Extract the [x, y] coordinate from the center of the cell holding the provided text.  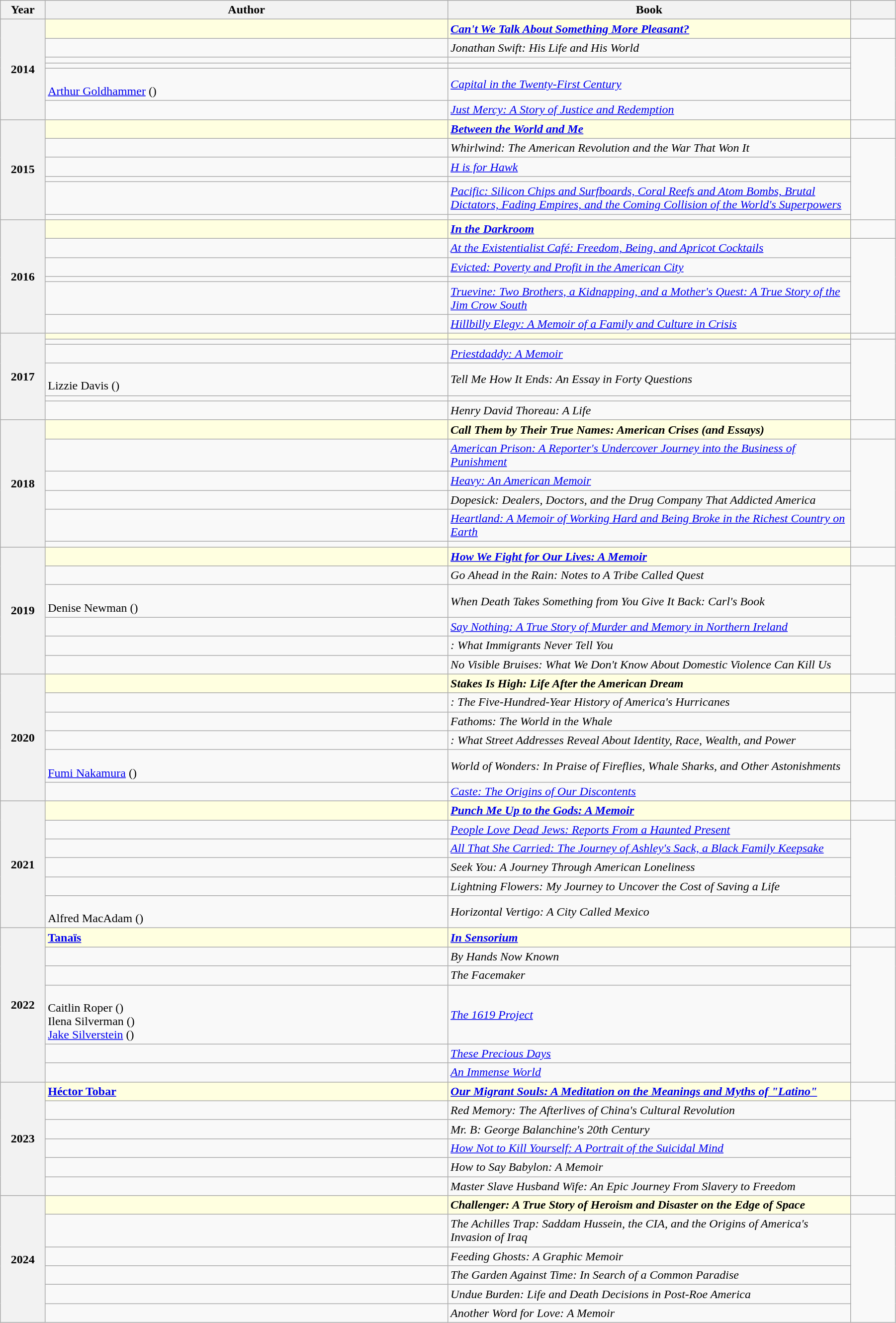
The Achilles Trap: Saddam Hussein, the CIA, and the Origins of America's Invasion of Iraq [649, 1230]
Just Mercy: A Story of Justice and Redemption [649, 110]
American Prison: A Reporter's Undercover Journey into the Business of Punishment [649, 455]
Heavy: An American Memoir [649, 480]
Dopesick: Dealers, Doctors, and the Drug Company That Addicted America [649, 500]
: What Immigrants Never Tell You [649, 646]
2020 [23, 737]
Tanaïs [247, 938]
H is for Hawk [649, 167]
Fathoms: The World in the Whale [649, 721]
By Hands Now Known [649, 956]
Can't We Talk About Something More Pleasant? [649, 29]
Tell Me How It Ends: An Essay in Forty Questions [649, 379]
Mr. B: George Balanchine's 20th Century [649, 1129]
The Facemaker [649, 975]
Master Slave Husband Wife: An Epic Journey From Slavery to Freedom [649, 1186]
How to Say Babylon: A Memoir [649, 1167]
Say Nothing: A True Story of Murder and Memory in Northern Ireland [649, 627]
Henry David Thoreau: A Life [649, 410]
These Precious Days [649, 1053]
Challenger: A True Story of Heroism and Disaster on the Edge of Space [649, 1205]
Priestdaddy: A Memoir [649, 354]
Héctor Tobar [247, 1091]
: What Street Addresses Reveal About Identity, Race, Wealth, and Power [649, 740]
2015 [23, 169]
2014 [23, 70]
All That She Carried: The Journey of Ashley's Sack, a Black Family Keepsake [649, 849]
2022 [23, 1005]
Fumi Nakamura () [247, 766]
Call Them by Their True Names: American Crises (and Essays) [649, 429]
Lizzie Davis () [247, 379]
Heartland: A Memoir of Working Hard and Being Broke in the Richest Country on Earth [649, 525]
Capital in the Twenty-First Century [649, 85]
Caitlin Roper ()Ilena Silverman ()Jake Silverstein () [247, 1015]
Denise Newman () [247, 601]
2018 [23, 483]
: The Five-Hundred-Year History of America's Hurricanes [649, 702]
Jonathan Swift: His Life and His World [649, 48]
In Sensorium [649, 938]
Punch Me Up to the Gods: A Memoir [649, 810]
Between the World and Me [649, 129]
2019 [23, 611]
Stakes Is High: Life After the American Dream [649, 683]
2023 [23, 1138]
Alfred MacAdam () [247, 912]
Caste: The Origins of Our Discontents [649, 791]
Horizontal Vertigo: A City Called Mexico [649, 912]
Another Word for Love: A Memoir [649, 1313]
2021 [23, 864]
The Garden Against Time: In Search of a Common Paradise [649, 1275]
Author [247, 10]
No Visible Bruises: What We Don't Know About Domestic Violence Can Kill Us [649, 664]
2016 [23, 277]
Evicted: Poverty and Profit in the American City [649, 267]
An Immense World [649, 1072]
Red Memory: The Afterlives of China's Cultural Revolution [649, 1110]
Arthur Goldhammer () [247, 85]
World of Wonders: In Praise of Fireflies, Whale Sharks, and Other Astonishments [649, 766]
Truevine: Two Brothers, a Kidnapping, and a Mother's Quest: A True Story of the Jim Crow South [649, 298]
In the Darkroom [649, 229]
The 1619 Project [649, 1015]
Whirlwind: The American Revolution and the War That Won It [649, 148]
When Death Takes Something from You Give It Back: Carl's Book [649, 601]
Lightning Flowers: My Journey to Uncover the Cost of Saving a Life [649, 886]
How We Fight for Our Lives: A Memoir [649, 557]
Our Migrant Souls: A Meditation on the Meanings and Myths of "Latino" [649, 1091]
Book [649, 10]
Year [23, 10]
Undue Burden: Life and Death Decisions in Post-Roe America [649, 1294]
Go Ahead in the Rain: Notes to A Tribe Called Quest [649, 575]
At the Existentialist Café: Freedom, Being, and Apricot Cocktails [649, 248]
2017 [23, 377]
Feeding Ghosts: A Graphic Memoir [649, 1256]
Hillbilly Elegy: A Memoir of a Family and Culture in Crisis [649, 324]
Seek You: A Journey Through American Loneliness [649, 867]
How Not to Kill Yourself: A Portrait of the Suicidal Mind [649, 1148]
People Love Dead Jews: Reports From a Haunted Present [649, 829]
2024 [23, 1259]
